Provide the (x, y) coordinate of the cell's center where the given text is located.  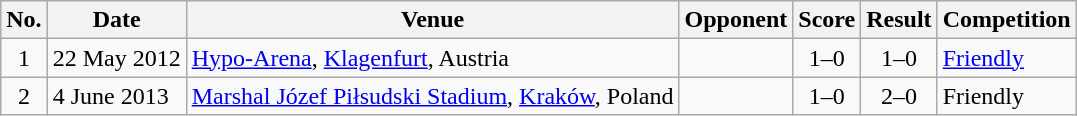
Opponent (736, 20)
Date (116, 20)
Hypo-Arena, Klagenfurt, Austria (432, 58)
1 (24, 58)
Competition (1006, 20)
Result (899, 20)
4 June 2013 (116, 96)
No. (24, 20)
22 May 2012 (116, 58)
Score (827, 20)
2 (24, 96)
Marshal Józef Piłsudski Stadium, Kraków, Poland (432, 96)
Venue (432, 20)
2–0 (899, 96)
